Find where the given text appears and provide that cell's center as (X, Y) coordinate. 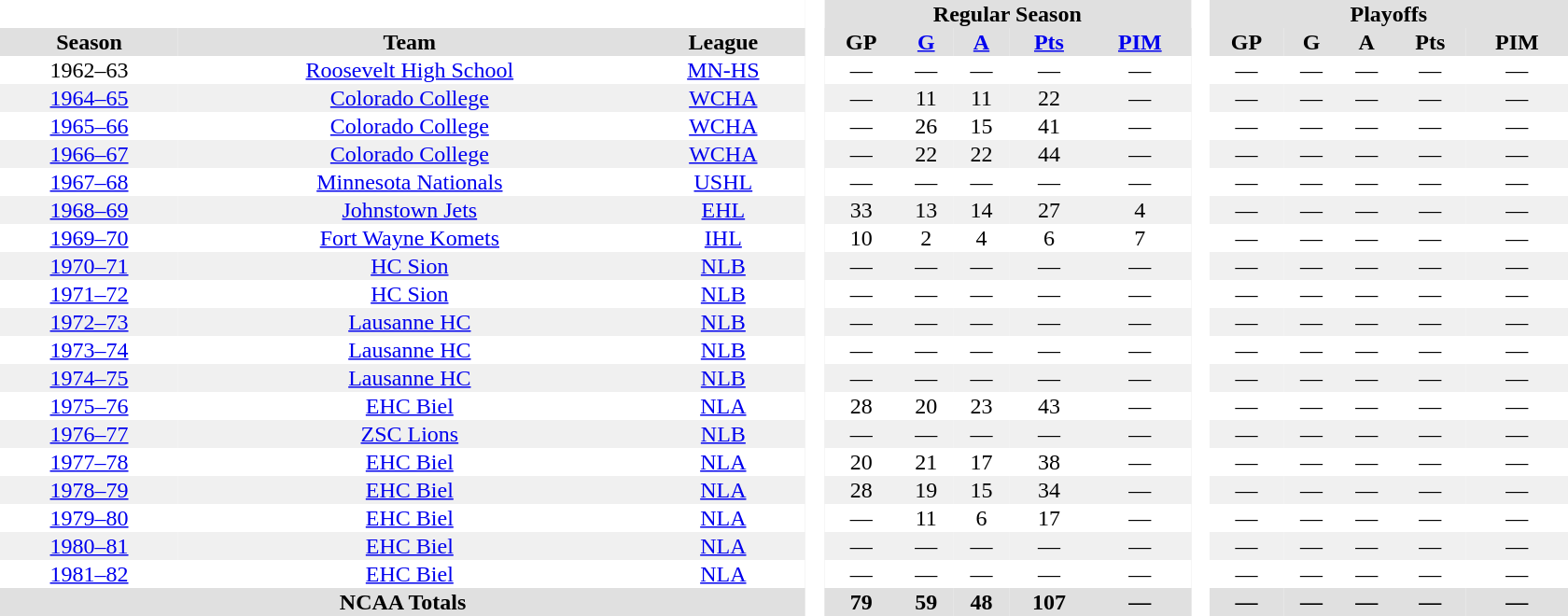
1968–69 (90, 210)
14 (982, 210)
27 (1049, 210)
Roosevelt High School (410, 70)
USHL (723, 182)
1973–74 (90, 350)
19 (926, 490)
13 (926, 210)
10 (861, 238)
1969–70 (90, 238)
1962–63 (90, 70)
1971–72 (90, 294)
1976–77 (90, 434)
1977–78 (90, 462)
IHL (723, 238)
1975–76 (90, 406)
26 (926, 126)
1980–81 (90, 546)
Fort Wayne Komets (410, 238)
43 (1049, 406)
44 (1049, 154)
1979–80 (90, 518)
1972–73 (90, 322)
Team (410, 42)
Minnesota Nationals (410, 182)
1966–67 (90, 154)
Playoffs (1389, 14)
Johnstown Jets (410, 210)
21 (926, 462)
34 (1049, 490)
38 (1049, 462)
1978–79 (90, 490)
NCAA Totals (403, 602)
1981–82 (90, 574)
59 (926, 602)
79 (861, 602)
1964–65 (90, 98)
1974–75 (90, 378)
ZSC Lions (410, 434)
1967–68 (90, 182)
7 (1141, 238)
23 (982, 406)
33 (861, 210)
League (723, 42)
48 (982, 602)
107 (1049, 602)
Season (90, 42)
41 (1049, 126)
EHL (723, 210)
1965–66 (90, 126)
MN-HS (723, 70)
1970–71 (90, 266)
2 (926, 238)
Regular Season (1008, 14)
